Locate the cell with the specified text and output its (x, y) center coordinate. 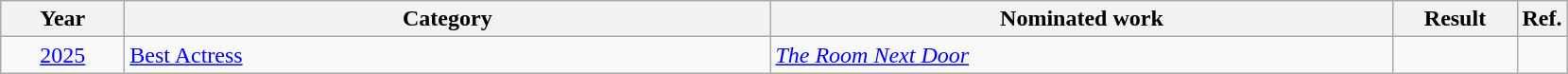
Best Actress (448, 55)
2025 (62, 55)
Year (62, 19)
Nominated work (1081, 19)
Result (1456, 19)
The Room Next Door (1081, 55)
Ref. (1542, 19)
Category (448, 19)
